Extract the (x, y) coordinate from the center of the cell holding the provided text.  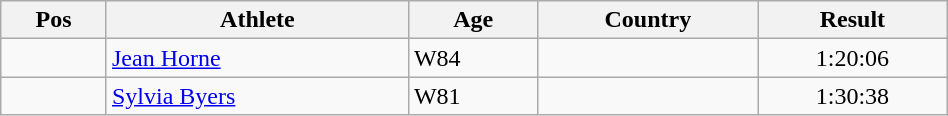
1:30:38 (853, 96)
Athlete (257, 20)
W84 (473, 58)
Result (853, 20)
Sylvia Byers (257, 96)
1:20:06 (853, 58)
Age (473, 20)
Country (648, 20)
Jean Horne (257, 58)
W81 (473, 96)
Pos (54, 20)
